Determine the (X, Y) coordinate at the center of the cell enclosing the given text.  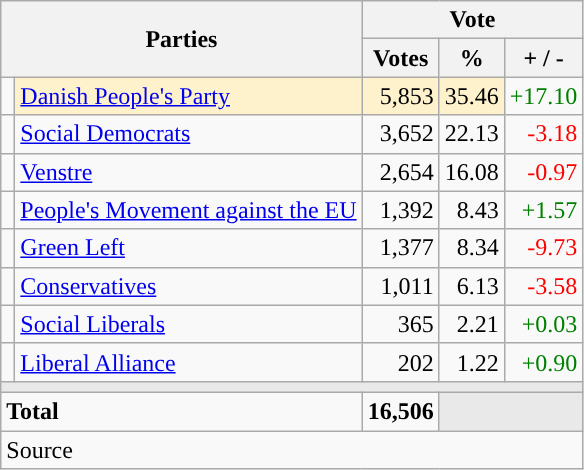
8.43 (472, 210)
3,652 (400, 134)
+0.03 (544, 324)
1,377 (400, 248)
22.13 (472, 134)
Danish People's Party (188, 96)
-3.18 (544, 134)
-9.73 (544, 248)
Venstre (188, 172)
% (472, 58)
16,506 (400, 411)
1,392 (400, 210)
Parties (182, 39)
+17.10 (544, 96)
People's Movement against the EU (188, 210)
5,853 (400, 96)
202 (400, 362)
8.34 (472, 248)
Source (292, 449)
Votes (400, 58)
-0.97 (544, 172)
Conservatives (188, 286)
+1.57 (544, 210)
Green Left (188, 248)
1.22 (472, 362)
+0.90 (544, 362)
Vote (472, 20)
Social Democrats (188, 134)
-3.58 (544, 286)
Liberal Alliance (188, 362)
+ / - (544, 58)
2.21 (472, 324)
365 (400, 324)
35.46 (472, 96)
16.08 (472, 172)
Social Liberals (188, 324)
1,011 (400, 286)
Total (182, 411)
2,654 (400, 172)
6.13 (472, 286)
